Pinpoint the cell where the given text exists, returning its (X, Y) midpoint coordinate. 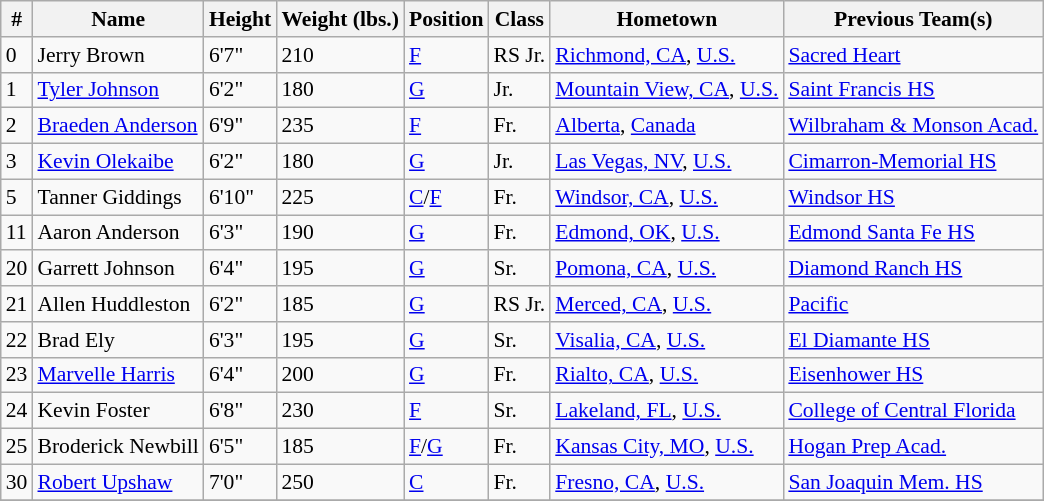
Jerry Brown (118, 55)
Merced, CA, U.S. (666, 304)
24 (17, 411)
Kevin Olekaibe (118, 162)
# (17, 19)
C/F (446, 197)
3 (17, 162)
Position (446, 19)
1 (17, 90)
Weight (lbs.) (340, 19)
Pomona, CA, U.S. (666, 269)
Braeden Anderson (118, 126)
Garrett Johnson (118, 269)
Fresno, CA, U.S. (666, 482)
Alberta, Canada (666, 126)
Kansas City, MO, U.S. (666, 447)
230 (340, 411)
235 (340, 126)
Edmond Santa Fe HS (913, 233)
6'10" (240, 197)
College of Central Florida (913, 411)
22 (17, 340)
San Joaquin Mem. HS (913, 482)
11 (17, 233)
6'8" (240, 411)
Cimarron-Memorial HS (913, 162)
Mountain View, CA, U.S. (666, 90)
25 (17, 447)
6'9" (240, 126)
Hometown (666, 19)
Rialto, CA, U.S. (666, 375)
30 (17, 482)
Allen Huddleston (118, 304)
Pacific (913, 304)
Brad Ely (118, 340)
7'0" (240, 482)
2 (17, 126)
Hogan Prep Acad. (913, 447)
El Diamante HS (913, 340)
Windsor HS (913, 197)
6'7" (240, 55)
Las Vegas, NV, U.S. (666, 162)
Sacred Heart (913, 55)
250 (340, 482)
Edmond, OK, U.S. (666, 233)
210 (340, 55)
Wilbraham & Monson Acad. (913, 126)
Height (240, 19)
Class (520, 19)
Visalia, CA, U.S. (666, 340)
Broderick Newbill (118, 447)
0 (17, 55)
5 (17, 197)
Windsor, CA, U.S. (666, 197)
F/G (446, 447)
Lakeland, FL, U.S. (666, 411)
Saint Francis HS (913, 90)
21 (17, 304)
Previous Team(s) (913, 19)
Marvelle Harris (118, 375)
Eisenhower HS (913, 375)
23 (17, 375)
C (446, 482)
Tyler Johnson (118, 90)
Robert Upshaw (118, 482)
6'5" (240, 447)
Name (118, 19)
225 (340, 197)
Richmond, CA, U.S. (666, 55)
20 (17, 269)
200 (340, 375)
Aaron Anderson (118, 233)
Tanner Giddings (118, 197)
Diamond Ranch HS (913, 269)
Kevin Foster (118, 411)
190 (340, 233)
